Provide the (X, Y) coordinate of the cell's center where the given text is located.  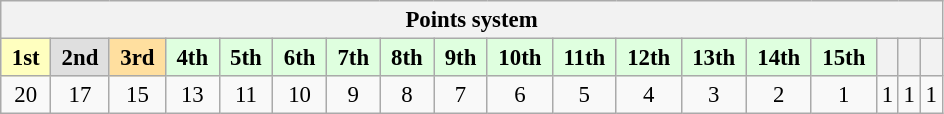
9 (353, 95)
3 (714, 95)
11 (246, 95)
Points system (472, 20)
7th (353, 58)
13 (192, 95)
2nd (80, 58)
4 (648, 95)
5th (246, 58)
9th (461, 58)
10th (520, 58)
14th (778, 58)
1st (26, 58)
15 (137, 95)
5 (584, 95)
20 (26, 95)
4th (192, 58)
2 (778, 95)
6th (300, 58)
8 (407, 95)
8th (407, 58)
7 (461, 95)
12th (648, 58)
15th (844, 58)
10 (300, 95)
17 (80, 95)
6 (520, 95)
13th (714, 58)
11th (584, 58)
3rd (137, 58)
